Output the [X, Y] coordinate of the center of the cell containing the given text.  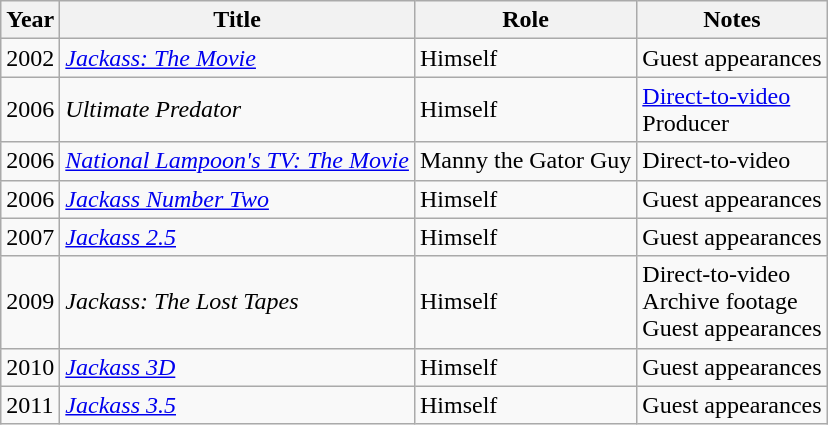
2011 [30, 405]
Title [238, 20]
Direct-to-videoArchive footageGuest appearances [732, 302]
Jackass 2.5 [238, 237]
Jackass Number Two [238, 199]
Manny the Gator Guy [525, 161]
Jackass 3.5 [238, 405]
Jackass: The Lost Tapes [238, 302]
Notes [732, 20]
2009 [30, 302]
Direct-to-video [732, 161]
2007 [30, 237]
2002 [30, 58]
Ultimate Predator [238, 110]
Direct-to-videoProducer [732, 110]
Jackass 3D [238, 367]
Role [525, 20]
Jackass: The Movie [238, 58]
Year [30, 20]
National Lampoon's TV: The Movie [238, 161]
2010 [30, 367]
